Detect which cell encompasses the target text, then output its [X, Y] center coordinate. 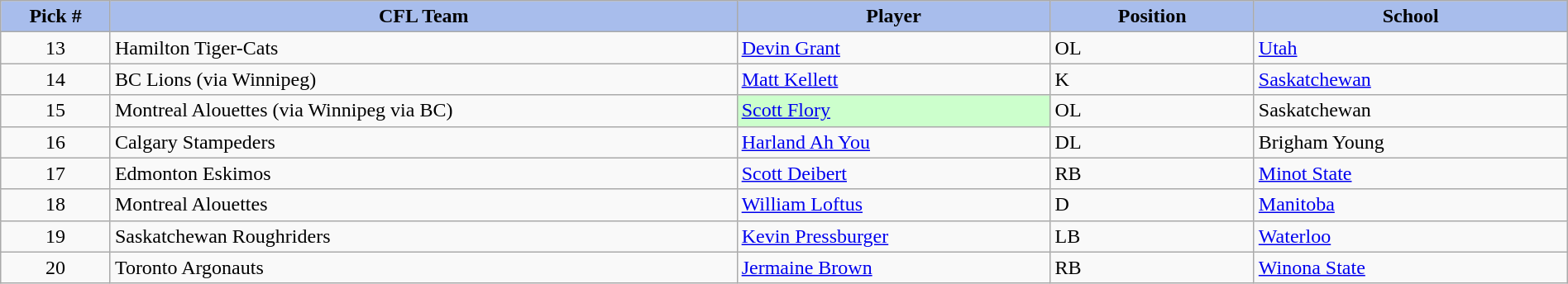
Devin Grant [893, 48]
CFL Team [423, 17]
Utah [1411, 48]
18 [56, 205]
Scott Deibert [893, 173]
Montreal Alouettes (via Winnipeg via BC) [423, 111]
19 [56, 236]
16 [56, 142]
Montreal Alouettes [423, 205]
15 [56, 111]
BC Lions (via Winnipeg) [423, 79]
Player [893, 17]
D [1152, 205]
LB [1152, 236]
DL [1152, 142]
Harland Ah You [893, 142]
20 [56, 267]
Waterloo [1411, 236]
Edmonton Eskimos [423, 173]
Matt Kellett [893, 79]
Brigham Young [1411, 142]
K [1152, 79]
Saskatchewan Roughriders [423, 236]
Kevin Pressburger [893, 236]
Pick # [56, 17]
School [1411, 17]
Jermaine Brown [893, 267]
Toronto Argonauts [423, 267]
Hamilton Tiger-Cats [423, 48]
Scott Flory [893, 111]
Position [1152, 17]
Calgary Stampeders [423, 142]
Manitoba [1411, 205]
17 [56, 173]
Minot State [1411, 173]
14 [56, 79]
William Loftus [893, 205]
Winona State [1411, 267]
13 [56, 48]
